From the cell containing the given text, extract its center point as (X, Y) coordinate. 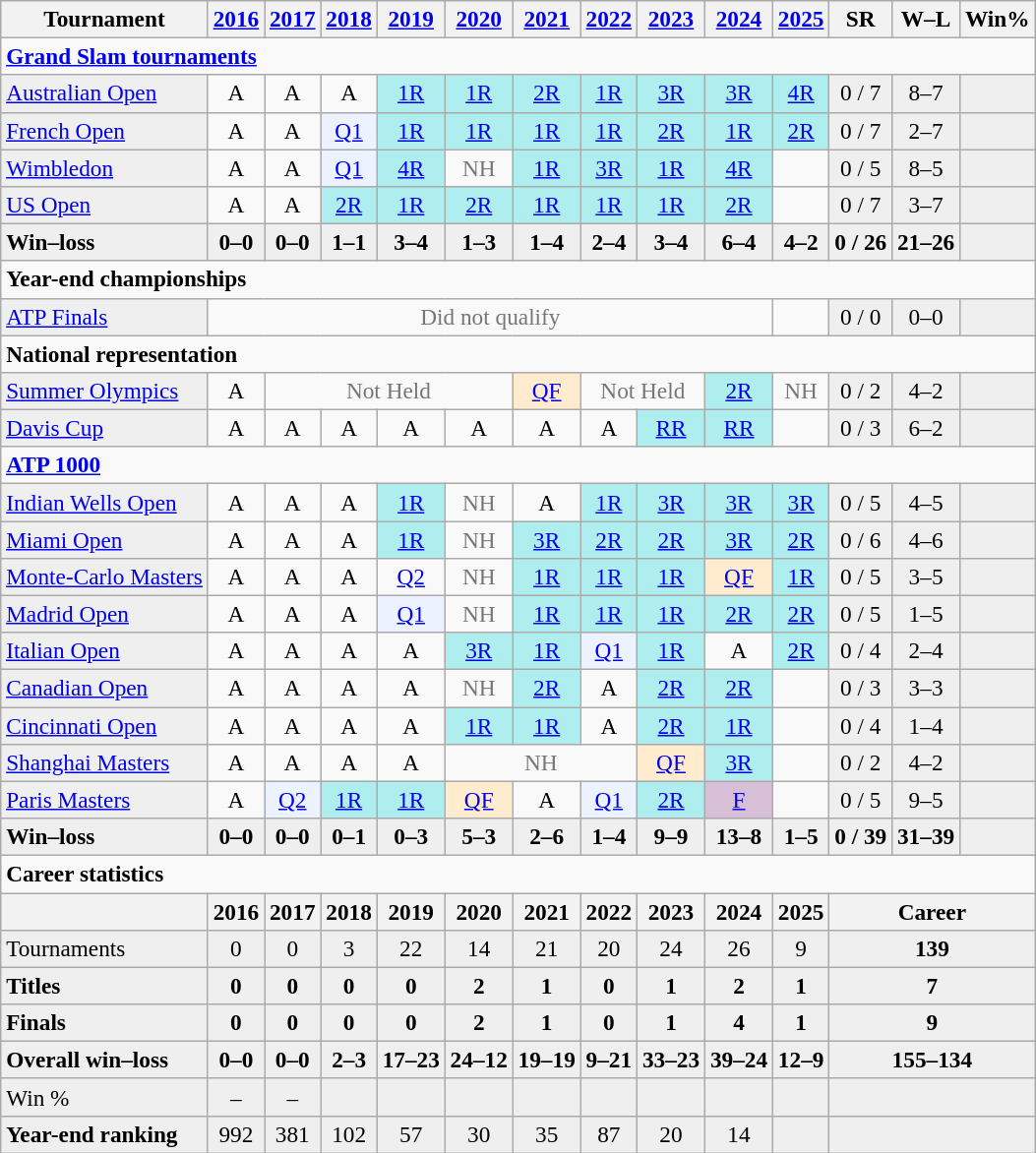
National representation (518, 353)
0–3 (411, 836)
102 (348, 1134)
Grand Slam tournaments (518, 56)
31–39 (927, 836)
Year-end championships (518, 279)
Paris Masters (104, 800)
13–8 (738, 836)
57 (411, 1134)
3 (348, 948)
Indian Wells Open (104, 502)
35 (547, 1134)
ATP 1000 (518, 465)
Tournament (104, 19)
5–3 (478, 836)
139 (933, 948)
155–134 (933, 1060)
0–1 (348, 836)
French Open (104, 131)
Madrid Open (104, 614)
Year-end ranking (104, 1134)
4–5 (927, 502)
Career statistics (518, 874)
Tournaments (104, 948)
Wimbledon (104, 167)
ATP Finals (104, 317)
Career (933, 911)
7 (933, 986)
0 / 39 (861, 836)
39–24 (738, 1060)
Overall win–loss (104, 1060)
9–21 (608, 1060)
33–23 (671, 1060)
Did not qualify (490, 317)
8–7 (927, 93)
Summer Olympics (104, 391)
3–5 (927, 576)
Titles (104, 986)
3–3 (927, 688)
9–5 (927, 800)
US Open (104, 205)
SR (861, 19)
W–L (927, 19)
22 (411, 948)
4–6 (927, 539)
0 / 6 (861, 539)
992 (236, 1134)
2–6 (547, 836)
8–5 (927, 167)
1–1 (348, 242)
381 (293, 1134)
24–12 (478, 1060)
Italian Open (104, 651)
24 (671, 948)
6–2 (927, 428)
17–23 (411, 1060)
Canadian Open (104, 688)
3–7 (927, 205)
0 / 0 (861, 317)
4 (738, 1022)
1–3 (478, 242)
Cincinnati Open (104, 725)
26 (738, 948)
Miami Open (104, 539)
19–19 (547, 1060)
Davis Cup (104, 428)
Shanghai Masters (104, 762)
2–7 (927, 131)
Australian Open (104, 93)
9–9 (671, 836)
0 / 26 (861, 242)
30 (478, 1134)
Monte-Carlo Masters (104, 576)
6–4 (738, 242)
2–3 (348, 1060)
Win% (998, 19)
87 (608, 1134)
21–26 (927, 242)
Win % (104, 1097)
21 (547, 948)
12–9 (801, 1060)
Finals (104, 1022)
F (738, 800)
